Pinpoint the cell where the given text exists, returning its [x, y] midpoint coordinate. 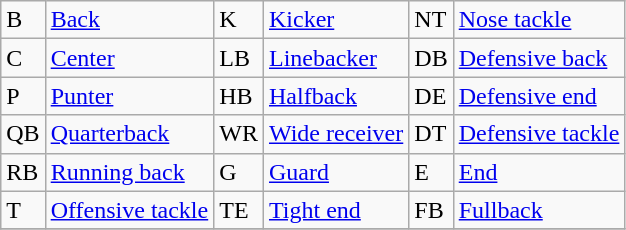
WR [239, 134]
G [239, 172]
K [239, 20]
T [23, 210]
Punter [130, 96]
B [23, 20]
Defensive back [539, 58]
RB [23, 172]
Wide receiver [336, 134]
Back [130, 20]
Running back [130, 172]
Offensive tackle [130, 210]
Defensive end [539, 96]
TE [239, 210]
Guard [336, 172]
Halfback [336, 96]
DT [431, 134]
Defensive tackle [539, 134]
Nose tackle [539, 20]
FB [431, 210]
DE [431, 96]
Tight end [336, 210]
C [23, 58]
Center [130, 58]
Fullback [539, 210]
Linebacker [336, 58]
LB [239, 58]
End [539, 172]
QB [23, 134]
E [431, 172]
DB [431, 58]
P [23, 96]
Kicker [336, 20]
NT [431, 20]
Quarterback [130, 134]
HB [239, 96]
